Output the (x, y) coordinate of the center of the cell containing the given text.  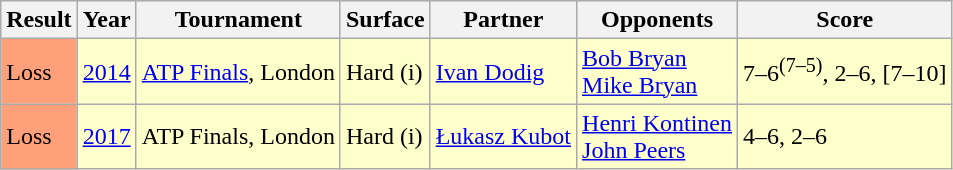
Result (39, 20)
Bob Bryan Mike Bryan (658, 72)
2014 (106, 72)
Łukasz Kubot (503, 136)
Opponents (658, 20)
Partner (503, 20)
Ivan Dodig (503, 72)
4–6, 2–6 (845, 136)
7–6(7–5), 2–6, [7–10] (845, 72)
Year (106, 20)
Henri Kontinen John Peers (658, 136)
Score (845, 20)
Tournament (238, 20)
2017 (106, 136)
Surface (385, 20)
